Return [x, y] of the center of cell containing provided text 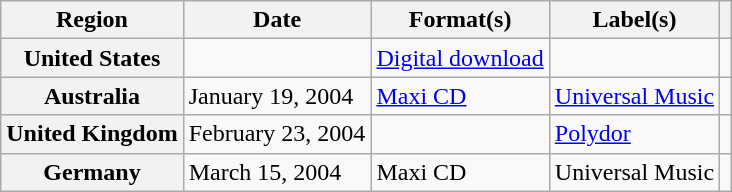
March 15, 2004 [277, 172]
Germany [92, 172]
Digital download [460, 58]
Format(s) [460, 20]
Australia [92, 96]
United Kingdom [92, 134]
Polydor [634, 134]
United States [92, 58]
January 19, 2004 [277, 96]
Date [277, 20]
Label(s) [634, 20]
Region [92, 20]
February 23, 2004 [277, 134]
